Scan for the cell matching the given text and deliver its (X, Y) coordinate at center. 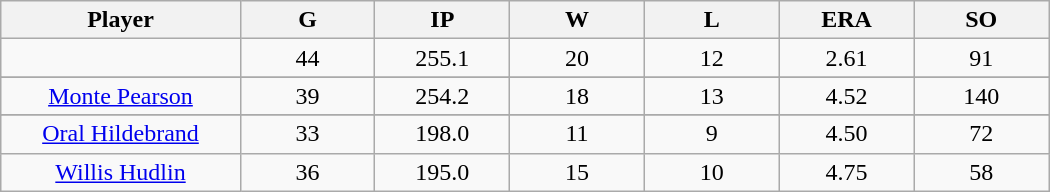
4.50 (846, 134)
255.1 (442, 58)
198.0 (442, 134)
Monte Pearson (121, 96)
Oral Hildebrand (121, 134)
W (578, 20)
72 (982, 134)
36 (308, 172)
39 (308, 96)
254.2 (442, 96)
140 (982, 96)
18 (578, 96)
9 (712, 134)
SO (982, 20)
10 (712, 172)
Player (121, 20)
44 (308, 58)
15 (578, 172)
195.0 (442, 172)
13 (712, 96)
Willis Hudlin (121, 172)
ERA (846, 20)
4.75 (846, 172)
11 (578, 134)
12 (712, 58)
IP (442, 20)
G (308, 20)
4.52 (846, 96)
33 (308, 134)
91 (982, 58)
58 (982, 172)
20 (578, 58)
2.61 (846, 58)
L (712, 20)
